Find where the given text appears and provide that cell's center as (x, y) coordinate. 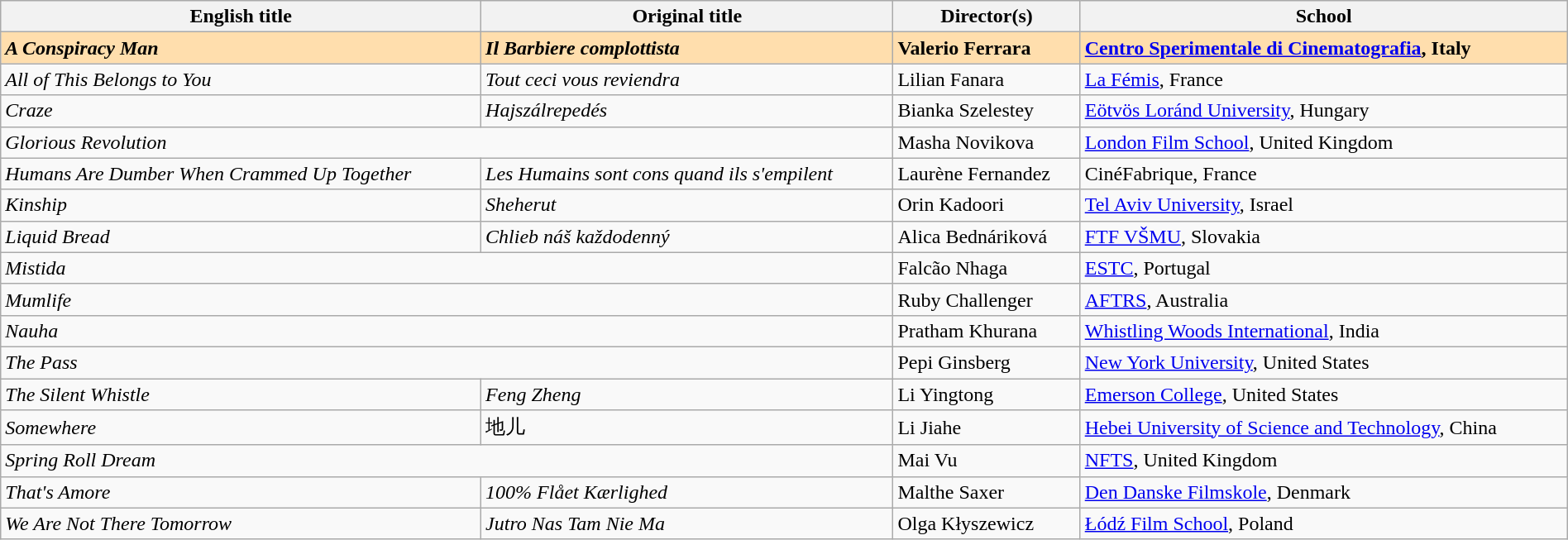
Whistling Woods International, India (1323, 331)
Łódź Film School, Poland (1323, 523)
ESTC, Portugal (1323, 268)
Liquid Bread (241, 237)
Eötvös Loránd University, Hungary (1323, 111)
Hajszálrepedés (687, 111)
Alica Bednáriková (987, 237)
Spring Roll Dream (447, 461)
Pepi Ginsberg (987, 362)
Original title (687, 17)
Mistida (447, 268)
The Pass (447, 362)
Pratham Khurana (987, 331)
Il Barbiere complottista (687, 48)
Craze (241, 111)
All of This Belongs to You (241, 79)
Director(s) (987, 17)
Malthe Saxer (987, 492)
Laurène Fernandez (987, 174)
Tel Aviv University, Israel (1323, 205)
School (1323, 17)
Feng Zheng (687, 394)
Jutro Nas Tam Nie Ma (687, 523)
Emerson College, United States (1323, 394)
Hebei University of Science and Technology, China (1323, 428)
Les Humains sont cons quand ils s'empilent (687, 174)
The Silent Whistle (241, 394)
Tout ceci vous reviendra (687, 79)
We Are Not There Tomorrow (241, 523)
NFTS, United Kingdom (1323, 461)
Valerio Ferrara (987, 48)
AFTRS, Australia (1323, 299)
Falcão Nhaga (987, 268)
Li Yingtong (987, 394)
Centro Sperimentale di Cinematografia, Italy (1323, 48)
Kinship (241, 205)
Ruby Challenger (987, 299)
Olga Kłyszewicz (987, 523)
Bianka Szelestey (987, 111)
That's Amore (241, 492)
Mai Vu (987, 461)
FTF VŠMU, Slovakia (1323, 237)
Orin Kadoori (987, 205)
Nauha (447, 331)
Glorious Revolution (447, 142)
Masha Novikova (987, 142)
Chlieb náš každodenný (687, 237)
La Fémis, France (1323, 79)
A Conspiracy Man (241, 48)
London Film School, United Kingdom (1323, 142)
English title (241, 17)
CinéFabrique, France (1323, 174)
Mumlife (447, 299)
Lilian Fanara (987, 79)
Li Jiahe (987, 428)
Den Danske Filmskole, Denmark (1323, 492)
100% Flået Kærlighed (687, 492)
Sheherut (687, 205)
New York University, United States (1323, 362)
Humans Are Dumber When Crammed Up Together (241, 174)
Somewhere (241, 428)
地儿 (687, 428)
